Output the (X, Y) coordinate of the center of the cell containing the given text.  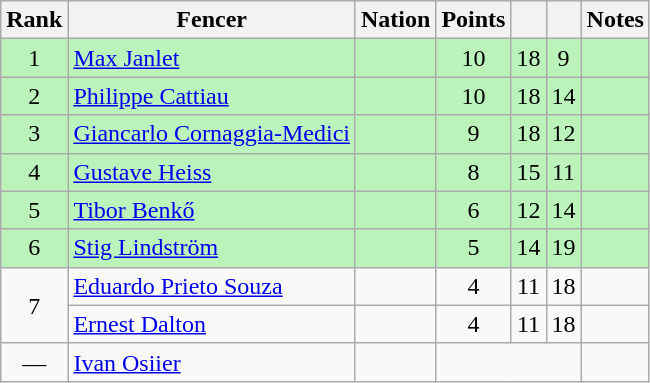
19 (564, 248)
Ivan Osiier (212, 362)
Tibor Benkő (212, 210)
Notes (615, 20)
Fencer (212, 20)
Gustave Heiss (212, 172)
15 (528, 172)
8 (474, 172)
— (34, 362)
Nation (395, 20)
Points (474, 20)
Giancarlo Cornaggia-Medici (212, 134)
7 (34, 305)
Max Janlet (212, 58)
2 (34, 96)
Ernest Dalton (212, 324)
Philippe Cattiau (212, 96)
1 (34, 58)
Rank (34, 20)
Eduardo Prieto Souza (212, 286)
3 (34, 134)
Stig Lindström (212, 248)
